Find where the given text appears and provide that cell's center as (x, y) coordinate. 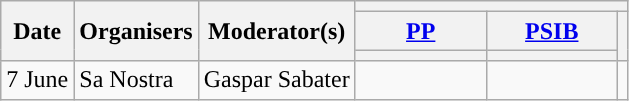
Gaspar Sabater (276, 80)
Organisers (136, 31)
PSIB (552, 31)
Sa Nostra (136, 80)
Date (38, 31)
7 June (38, 80)
PP (420, 31)
Moderator(s) (276, 31)
